Provide the (x, y) coordinate of the cell's center where the given text is located.  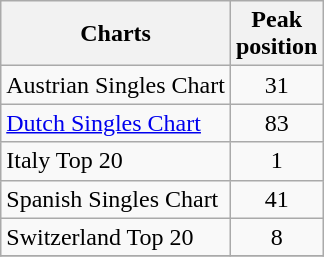
Charts (116, 34)
41 (276, 199)
1 (276, 161)
Italy Top 20 (116, 161)
83 (276, 123)
Spanish Singles Chart (116, 199)
8 (276, 237)
Peakposition (276, 34)
Dutch Singles Chart (116, 123)
Switzerland Top 20 (116, 237)
31 (276, 85)
Austrian Singles Chart (116, 85)
